Return the [x, y] coordinate for the center point of the cell that contains the specified text.  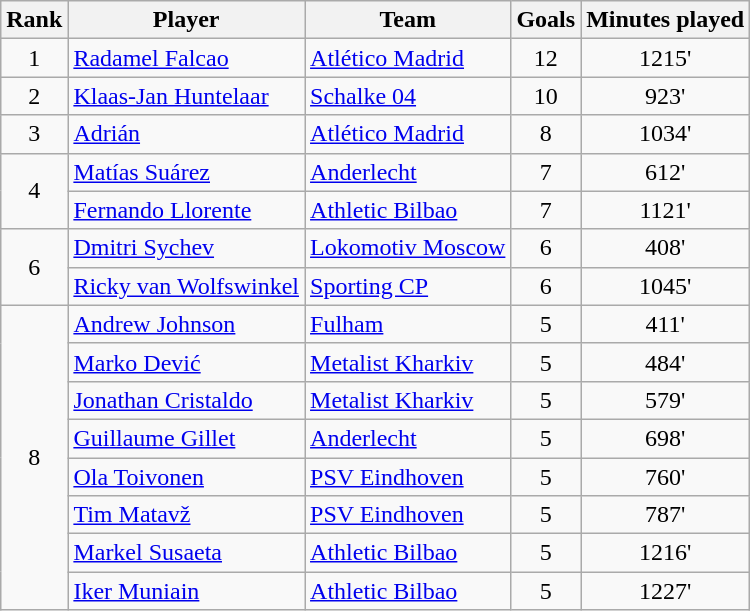
1034' [666, 134]
Iker Muniain [186, 591]
923' [666, 96]
Andrew Johnson [186, 324]
612' [666, 172]
Jonathan Cristaldo [186, 400]
Dmitri Sychev [186, 248]
4 [34, 191]
Ola Toivonen [186, 477]
Marko Dević [186, 362]
Tim Matavž [186, 515]
Markel Susaeta [186, 553]
Matías Suárez [186, 172]
1216' [666, 553]
760' [666, 477]
12 [546, 58]
3 [34, 134]
Fernando Llorente [186, 210]
579' [666, 400]
Lokomotiv Moscow [408, 248]
484' [666, 362]
Schalke 04 [408, 96]
698' [666, 438]
Minutes played [666, 20]
Adrián [186, 134]
787' [666, 515]
10 [546, 96]
2 [34, 96]
408' [666, 248]
Goals [546, 20]
1215' [666, 58]
Fulham [408, 324]
Rank [34, 20]
1 [34, 58]
Player [186, 20]
Radamel Falcao [186, 58]
411' [666, 324]
Klaas-Jan Huntelaar [186, 96]
Ricky van Wolfswinkel [186, 286]
Team [408, 20]
1045' [666, 286]
1227' [666, 591]
Guillaume Gillet [186, 438]
Sporting CP [408, 286]
1121' [666, 210]
